Find where the given text appears and provide that cell's center as [x, y] coordinate. 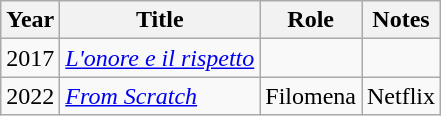
Role [311, 20]
2017 [30, 58]
Netflix [402, 96]
Year [30, 20]
2022 [30, 96]
Notes [402, 20]
Filomena [311, 96]
From Scratch [160, 96]
Title [160, 20]
L'onore e il rispetto [160, 58]
